Extract the [x, y] coordinate from the center of the cell holding the provided text.  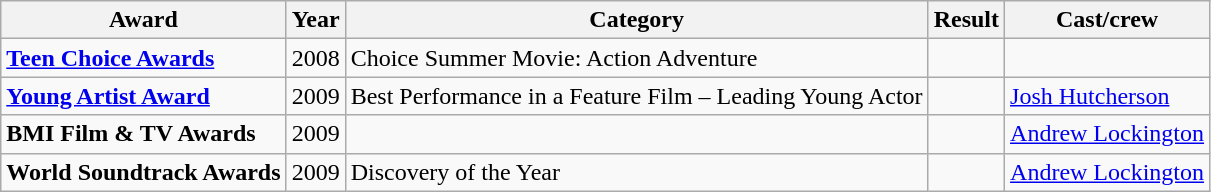
2008 [316, 58]
Josh Hutcherson [1108, 96]
Year [316, 20]
Teen Choice Awards [144, 58]
Award [144, 20]
World Soundtrack Awards [144, 172]
Discovery of the Year [636, 172]
Result [966, 20]
Category [636, 20]
Best Performance in a Feature Film – Leading Young Actor [636, 96]
BMI Film & TV Awards [144, 134]
Choice Summer Movie: Action Adventure [636, 58]
Cast/crew [1108, 20]
Young Artist Award [144, 96]
